Identify which cell holds the provided text, then report its [X, Y] central coordinate. 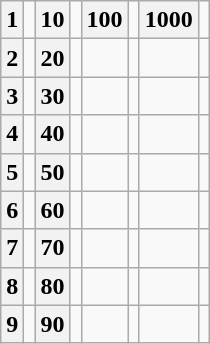
2 [12, 58]
90 [52, 324]
10 [52, 20]
30 [52, 96]
100 [104, 20]
50 [52, 172]
20 [52, 58]
40 [52, 134]
70 [52, 248]
1 [12, 20]
60 [52, 210]
80 [52, 286]
4 [12, 134]
3 [12, 96]
8 [12, 286]
7 [12, 248]
9 [12, 324]
5 [12, 172]
1000 [168, 20]
6 [12, 210]
